Capture the cell that displays the provided text and extract its [X, Y] central coordinate. 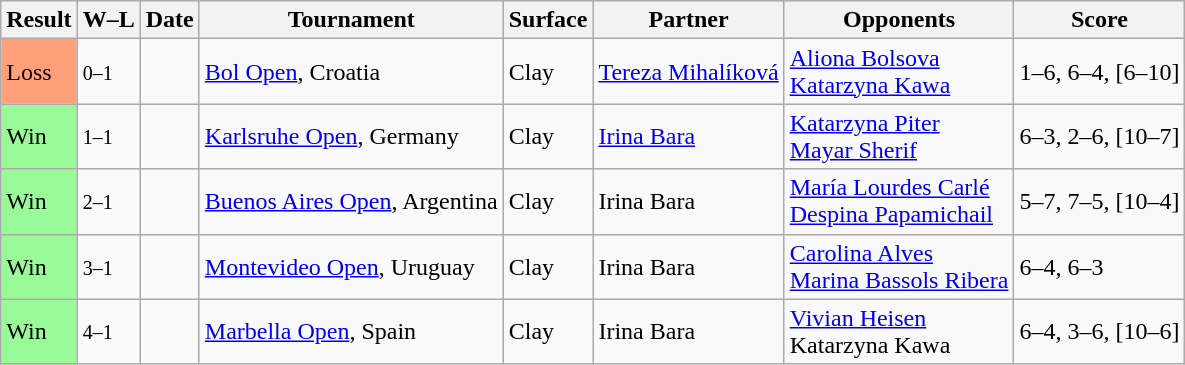
Opponents [899, 20]
Buenos Aires Open, Argentina [351, 202]
Result [39, 20]
Vivian Heisen Katarzyna Kawa [899, 332]
María Lourdes Carlé Despina Papamichail [899, 202]
Surface [548, 20]
Score [1100, 20]
Marbella Open, Spain [351, 332]
Carolina Alves Marina Bassols Ribera [899, 266]
Date [170, 20]
2–1 [108, 202]
Tournament [351, 20]
6–3, 2–6, [10–7] [1100, 136]
Tereza Mihalíková [688, 72]
Partner [688, 20]
Loss [39, 72]
Bol Open, Croatia [351, 72]
Karlsruhe Open, Germany [351, 136]
1–1 [108, 136]
6–4, 6–3 [1100, 266]
Aliona Bolsova Katarzyna Kawa [899, 72]
Montevideo Open, Uruguay [351, 266]
3–1 [108, 266]
Katarzyna Piter Mayar Sherif [899, 136]
4–1 [108, 332]
5–7, 7–5, [10–4] [1100, 202]
6–4, 3–6, [10–6] [1100, 332]
1–6, 6–4, [6–10] [1100, 72]
W–L [108, 20]
0–1 [108, 72]
